Output the [x, y] coordinate of the center of the cell containing the given text.  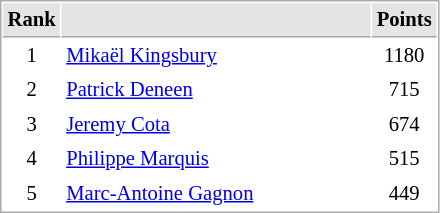
1 [32, 56]
Philippe Marquis [216, 158]
Jeremy Cota [216, 124]
449 [404, 194]
Marc-Antoine Gagnon [216, 194]
715 [404, 90]
5 [32, 194]
674 [404, 124]
Mikaël Kingsbury [216, 56]
Points [404, 20]
2 [32, 90]
Rank [32, 20]
515 [404, 158]
4 [32, 158]
3 [32, 124]
Patrick Deneen [216, 90]
1180 [404, 56]
